Determine the (X, Y) coordinate at the center of the cell enclosing the given text.  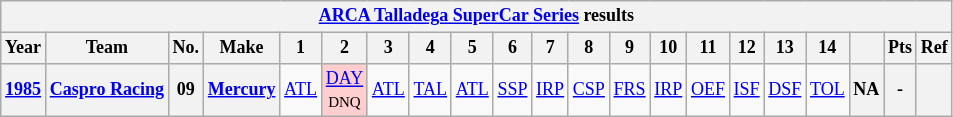
Pts (900, 48)
4 (430, 48)
CSP (588, 90)
10 (668, 48)
DAYDNQ (344, 90)
Make (241, 48)
1985 (24, 90)
5 (472, 48)
FRS (630, 90)
8 (588, 48)
ARCA Talladega SuperCar Series results (476, 16)
ISF (746, 90)
11 (708, 48)
14 (828, 48)
TAL (430, 90)
1 (301, 48)
Mercury (241, 90)
12 (746, 48)
7 (550, 48)
Year (24, 48)
6 (512, 48)
9 (630, 48)
09 (186, 90)
SSP (512, 90)
TOL (828, 90)
- (900, 90)
2 (344, 48)
No. (186, 48)
Caspro Racing (106, 90)
OEF (708, 90)
Ref (934, 48)
Team (106, 48)
NA (866, 90)
13 (785, 48)
DSF (785, 90)
3 (388, 48)
